Detect which cell encompasses the target text, then output its (X, Y) center coordinate. 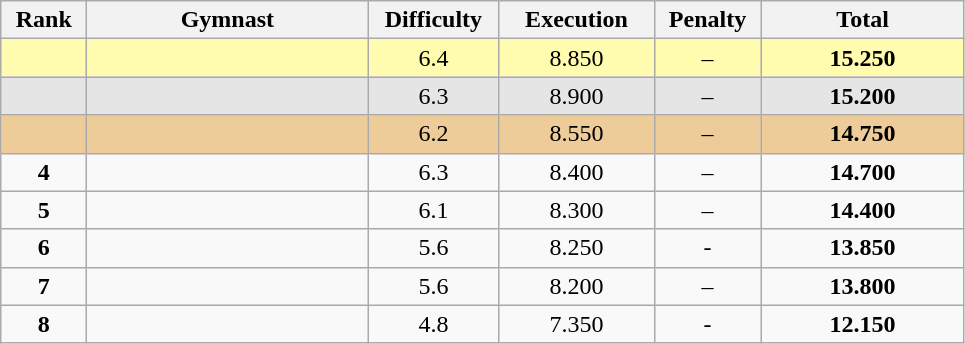
8.850 (576, 58)
6.1 (434, 210)
8.300 (576, 210)
4 (44, 172)
Rank (44, 20)
Gymnast (228, 20)
8.200 (576, 286)
Difficulty (434, 20)
Total (862, 20)
14.750 (862, 134)
Execution (576, 20)
14.400 (862, 210)
5 (44, 210)
4.8 (434, 324)
13.850 (862, 248)
7 (44, 286)
6.2 (434, 134)
8.550 (576, 134)
15.250 (862, 58)
7.350 (576, 324)
8.250 (576, 248)
8 (44, 324)
Penalty (708, 20)
12.150 (862, 324)
13.800 (862, 286)
15.200 (862, 96)
8.900 (576, 96)
6.4 (434, 58)
8.400 (576, 172)
6 (44, 248)
14.700 (862, 172)
